Capture the cell that displays the provided text and extract its (X, Y) central coordinate. 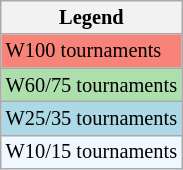
W25/35 tournaments (92, 118)
W60/75 tournaments (92, 85)
W10/15 tournaments (92, 152)
W100 tournaments (92, 51)
Legend (92, 17)
